From the cell containing the given text, extract its center point as [X, Y] coordinate. 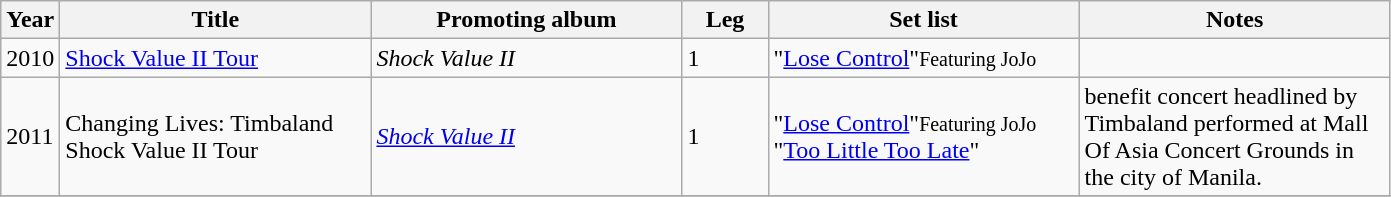
Leg [725, 20]
Year [30, 20]
2011 [30, 136]
Changing Lives: Timbaland Shock Value II Tour [216, 136]
2010 [30, 58]
Shock Value II Tour [216, 58]
Notes [1234, 20]
benefit concert headlined by Timbaland performed at Mall Of Asia Concert Grounds in the city of Manila. [1234, 136]
"Lose Control"Featuring JoJo"Too Little Too Late" [924, 136]
Promoting album [526, 20]
"Lose Control"Featuring JoJo [924, 58]
Title [216, 20]
Set list [924, 20]
